Output the (X, Y) coordinate of the center of the cell containing the given text.  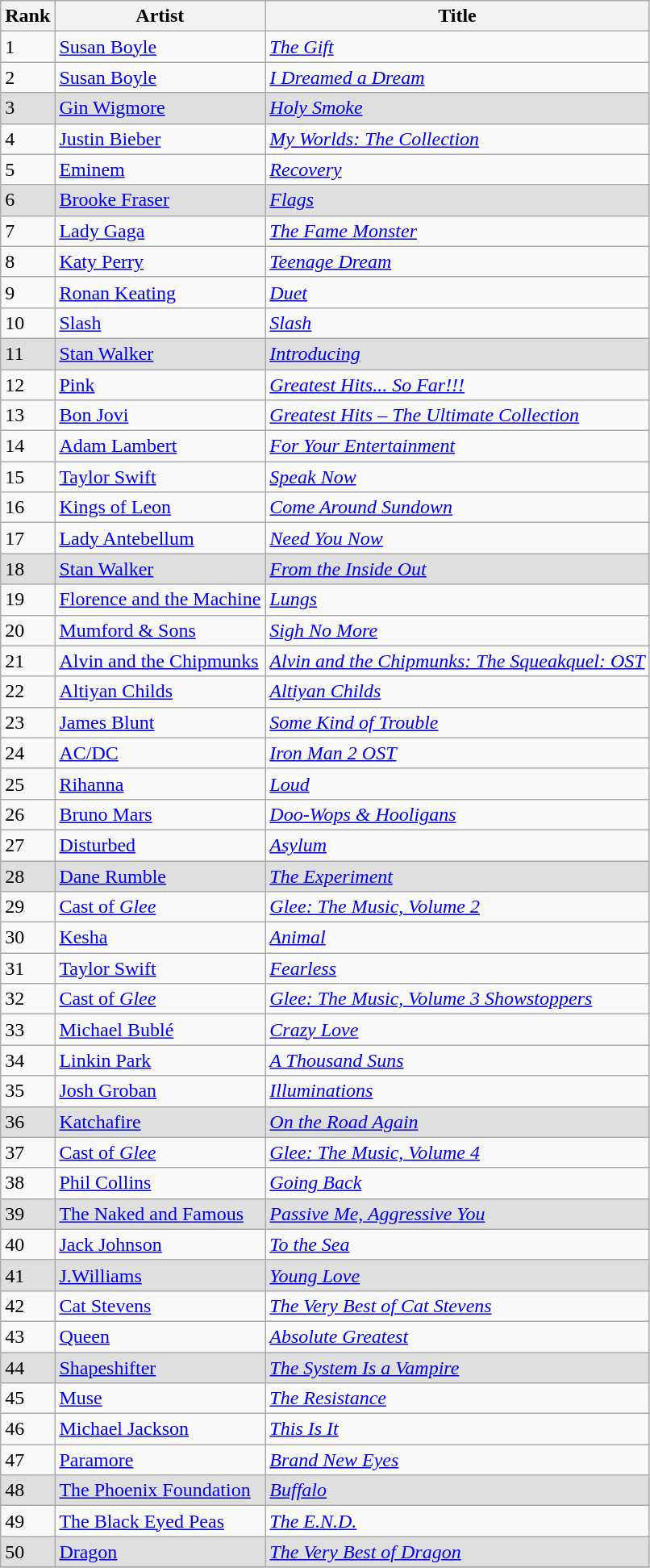
32 (27, 999)
Doo-Wops & Hooligans (457, 814)
11 (27, 353)
Duet (457, 292)
Rihanna (160, 784)
Linkin Park (160, 1060)
37 (27, 1152)
1 (27, 47)
Artist (160, 16)
10 (27, 323)
Dane Rumble (160, 876)
Lungs (457, 600)
30 (27, 938)
13 (27, 416)
5 (27, 169)
Some Kind of Trouble (457, 722)
Need You Now (457, 538)
24 (27, 753)
Pink (160, 385)
On the Road Again (457, 1122)
Bon Jovi (160, 416)
47 (27, 1460)
12 (27, 385)
Introducing (457, 353)
Michael Bublé (160, 1030)
Lady Antebellum (160, 538)
41 (27, 1275)
Passive Me, Aggressive You (457, 1214)
31 (27, 968)
Alvin and the Chipmunks: The Squeakquel: OST (457, 661)
8 (27, 261)
36 (27, 1122)
Michael Jackson (160, 1429)
I Dreamed a Dream (457, 77)
Kesha (160, 938)
15 (27, 477)
The Phoenix Foundation (160, 1491)
Recovery (457, 169)
16 (27, 508)
40 (27, 1244)
4 (27, 139)
35 (27, 1091)
James Blunt (160, 722)
Katchafire (160, 1122)
Iron Man 2 OST (457, 753)
Greatest Hits – The Ultimate Collection (457, 416)
21 (27, 661)
25 (27, 784)
The Black Eyed Peas (160, 1521)
42 (27, 1306)
To the Sea (457, 1244)
Rank (27, 16)
Asylum (457, 845)
Glee: The Music, Volume 4 (457, 1152)
Glee: The Music, Volume 3 Showstoppers (457, 999)
The Gift (457, 47)
Crazy Love (457, 1030)
Come Around Sundown (457, 508)
From the Inside Out (457, 569)
23 (27, 722)
9 (27, 292)
The Very Best of Dragon (457, 1552)
43 (27, 1336)
Disturbed (160, 845)
Loud (457, 784)
Paramore (160, 1460)
The Resistance (457, 1399)
Eminem (160, 169)
Phil Collins (160, 1183)
Adam Lambert (160, 446)
Brand New Eyes (457, 1460)
The E.N.D. (457, 1521)
14 (27, 446)
The Experiment (457, 876)
For Your Entertainment (457, 446)
The System Is a Vampire (457, 1368)
Holy Smoke (457, 108)
Kings of Leon (160, 508)
Glee: The Music, Volume 2 (457, 907)
Alvin and the Chipmunks (160, 661)
This Is It (457, 1429)
33 (27, 1030)
44 (27, 1368)
A Thousand Suns (457, 1060)
7 (27, 231)
Buffalo (457, 1491)
Florence and the Machine (160, 600)
20 (27, 630)
Gin Wigmore (160, 108)
50 (27, 1552)
29 (27, 907)
Illuminations (457, 1091)
46 (27, 1429)
26 (27, 814)
38 (27, 1183)
Shapeshifter (160, 1368)
22 (27, 692)
Dragon (160, 1552)
Speak Now (457, 477)
Cat Stevens (160, 1306)
Absolute Greatest (457, 1336)
27 (27, 845)
18 (27, 569)
Brooke Fraser (160, 200)
28 (27, 876)
Greatest Hits... So Far!!! (457, 385)
Mumford & Sons (160, 630)
Fearless (457, 968)
19 (27, 600)
49 (27, 1521)
Queen (160, 1336)
My Worlds: The Collection (457, 139)
17 (27, 538)
6 (27, 200)
45 (27, 1399)
Bruno Mars (160, 814)
3 (27, 108)
Justin Bieber (160, 139)
J.Williams (160, 1275)
Young Love (457, 1275)
Teenage Dream (457, 261)
The Fame Monster (457, 231)
Sigh No More (457, 630)
Jack Johnson (160, 1244)
Animal (457, 938)
Flags (457, 200)
Katy Perry (160, 261)
48 (27, 1491)
Josh Groban (160, 1091)
AC/DC (160, 753)
39 (27, 1214)
Going Back (457, 1183)
The Naked and Famous (160, 1214)
The Very Best of Cat Stevens (457, 1306)
Ronan Keating (160, 292)
2 (27, 77)
Title (457, 16)
34 (27, 1060)
Lady Gaga (160, 231)
Muse (160, 1399)
